Output the [x, y] coordinate of the center of the cell containing the given text.  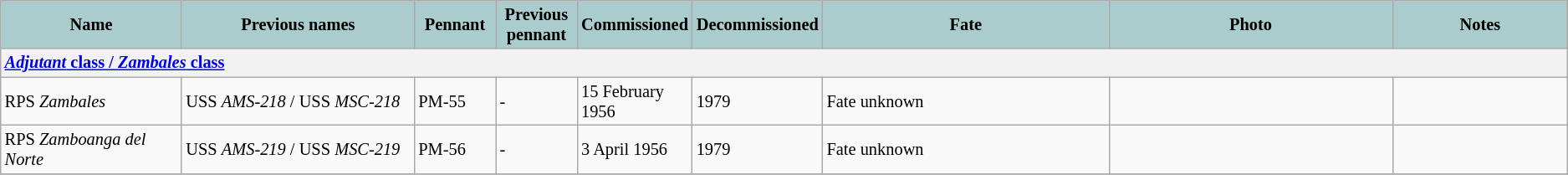
Name [92, 24]
Pennant [455, 24]
PM-55 [455, 101]
Fate [966, 24]
PM-56 [455, 149]
Previous pennant [537, 24]
Commissioned [635, 24]
3 April 1956 [635, 149]
RPS Zamboanga del Norte [92, 149]
Notes [1480, 24]
RPS Zambales [92, 101]
USS AMS-218 / USS MSC-218 [298, 101]
USS AMS-219 / USS MSC-219 [298, 149]
Adjutant class / Zambales class [784, 63]
Decommissioned [758, 24]
Previous names [298, 24]
Photo [1251, 24]
15 February 1956 [635, 101]
